Extract the [x, y] coordinate from the center of the cell holding the provided text.  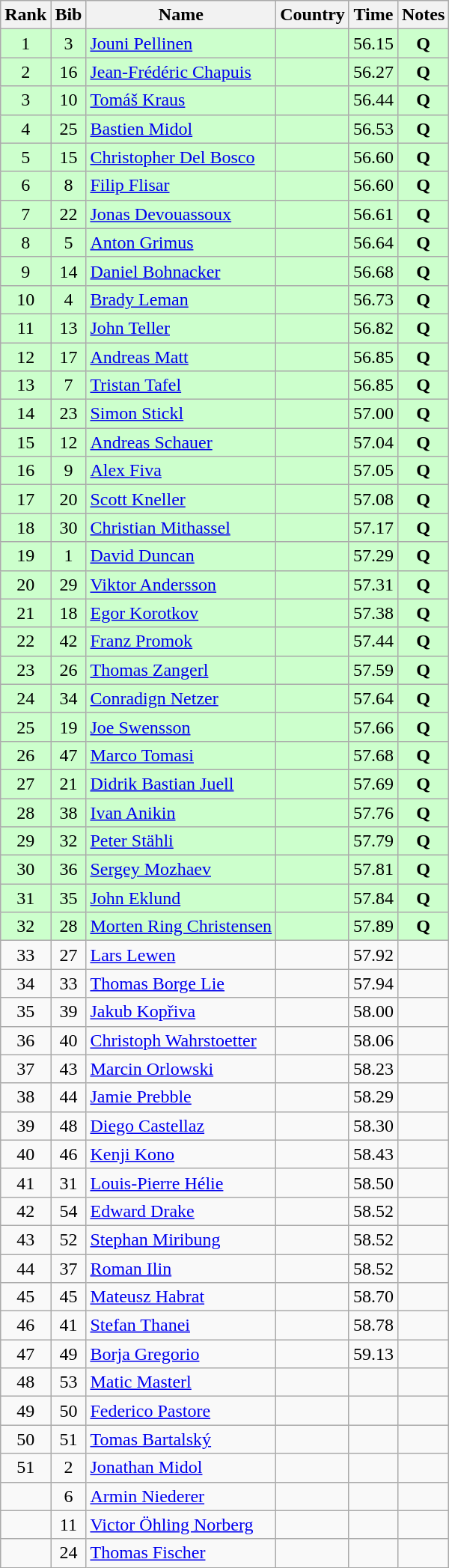
54 [69, 1211]
David Duncan [181, 556]
Conradign Netzer [181, 698]
Sergey Mozhaev [181, 870]
57.89 [373, 927]
56.64 [373, 242]
Mateusz Habrat [181, 1297]
Bastien Midol [181, 129]
Joe Swensson [181, 727]
57.04 [373, 442]
56.73 [373, 299]
Federico Pastore [181, 1411]
Tristan Tafel [181, 385]
Christopher Del Bosco [181, 157]
Roman Ilin [181, 1269]
Christoph Wahrstoetter [181, 1040]
58.50 [373, 1183]
Country [313, 15]
58.29 [373, 1097]
56.61 [373, 214]
57.31 [373, 585]
Tomáš Kraus [181, 100]
Borja Gregorio [181, 1354]
57.81 [373, 870]
Jonas Devouassoux [181, 214]
Franz Promok [181, 641]
59.13 [373, 1354]
57.79 [373, 841]
57.68 [373, 755]
57.69 [373, 784]
57.44 [373, 641]
Kenji Kono [181, 1154]
Alex Fiva [181, 471]
Lars Lewen [181, 955]
57.64 [373, 698]
Jakub Kopřiva [181, 1012]
57.17 [373, 528]
Daniel Bohnacker [181, 271]
57.84 [373, 898]
56.44 [373, 100]
Jonathan Midol [181, 1468]
53 [69, 1382]
Marcin Orlowski [181, 1069]
Armin Niederer [181, 1496]
Christian Mithassel [181, 528]
57.66 [373, 727]
Brady Leman [181, 299]
Edward Drake [181, 1211]
57.05 [373, 471]
57.00 [373, 414]
Jamie Prebble [181, 1097]
57.92 [373, 955]
John Eklund [181, 898]
57.59 [373, 670]
Simon Stickl [181, 414]
Ivan Anikin [181, 812]
Thomas Fischer [181, 1553]
57.29 [373, 556]
58.23 [373, 1069]
John Teller [181, 328]
57.76 [373, 812]
Filip Flisar [181, 186]
58.70 [373, 1297]
56.15 [373, 43]
Rank [25, 15]
Marco Tomasi [181, 755]
Egor Korotkov [181, 613]
Tomas Bartalský [181, 1439]
56.53 [373, 129]
57.38 [373, 613]
58.30 [373, 1126]
57.94 [373, 983]
Jouni Pellinen [181, 43]
Diego Castellaz [181, 1126]
Matic Masterl [181, 1382]
Didrik Bastian Juell [181, 784]
58.00 [373, 1012]
Thomas Borge Lie [181, 983]
Stefan Thanei [181, 1326]
56.68 [373, 271]
Thomas Zangerl [181, 670]
Bib [69, 15]
Notes [423, 15]
Time [373, 15]
Andreas Schauer [181, 442]
Peter Stähli [181, 841]
Viktor Andersson [181, 585]
58.06 [373, 1040]
Anton Grimus [181, 242]
57.08 [373, 499]
Victor Öhling Norberg [181, 1525]
56.27 [373, 72]
58.43 [373, 1154]
56.82 [373, 328]
Scott Kneller [181, 499]
58.78 [373, 1326]
Stephan Miribung [181, 1239]
52 [69, 1239]
Morten Ring Christensen [181, 927]
Jean-Frédéric Chapuis [181, 72]
Louis-Pierre Hélie [181, 1183]
Name [181, 15]
Andreas Matt [181, 357]
